Output the (X, Y) coordinate of the center of the cell containing the given text.  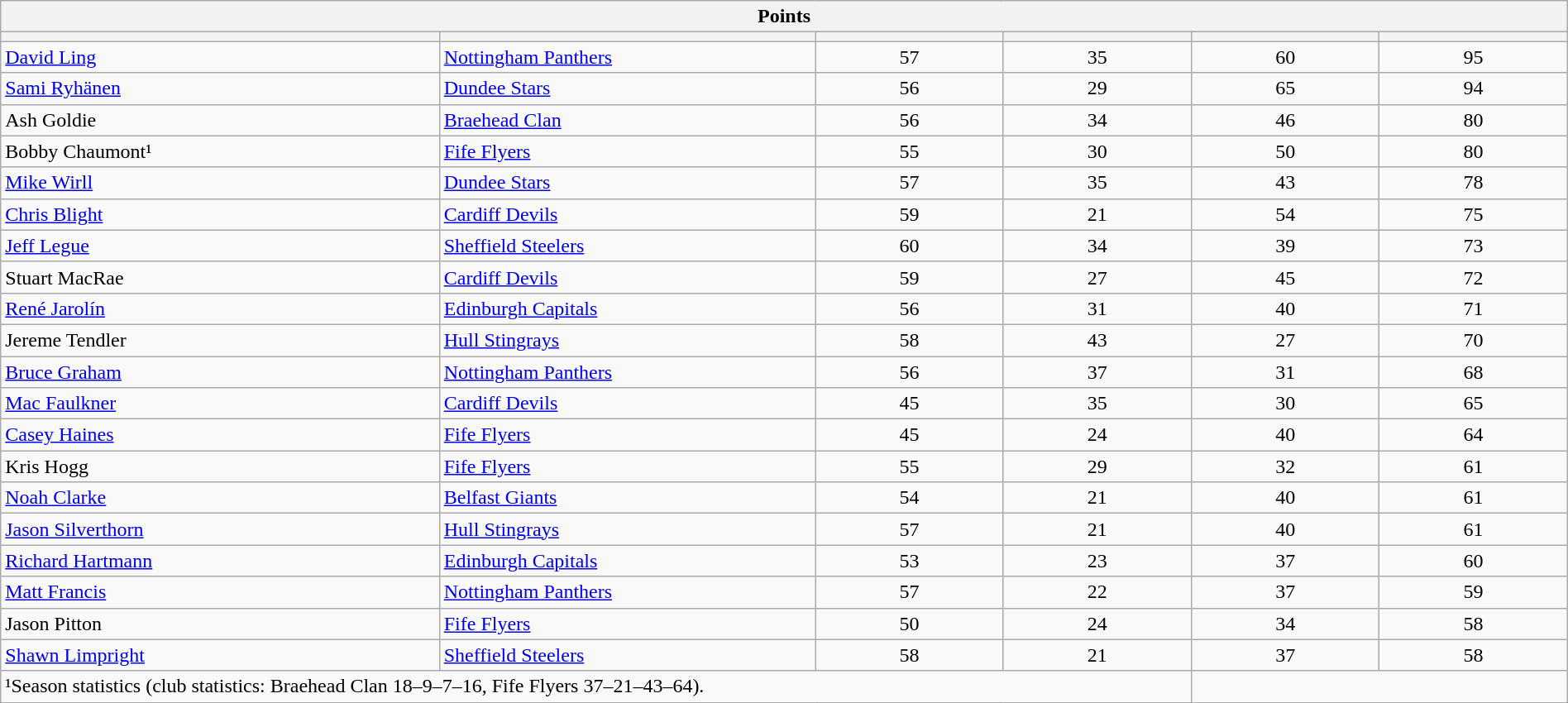
39 (1285, 246)
23 (1097, 561)
73 (1474, 246)
Mac Faulkner (220, 404)
Jeff Legue (220, 246)
94 (1474, 88)
95 (1474, 57)
Belfast Giants (627, 498)
Shawn Limpright (220, 655)
Braehead Clan (627, 120)
Sami Ryhänen (220, 88)
70 (1474, 340)
71 (1474, 308)
Chris Blight (220, 214)
75 (1474, 214)
68 (1474, 371)
46 (1285, 120)
22 (1097, 592)
Bobby Chaumont¹ (220, 151)
Stuart MacRae (220, 277)
Jereme Tendler (220, 340)
Richard Hartmann (220, 561)
Matt Francis (220, 592)
53 (910, 561)
René Jarolín (220, 308)
Ash Goldie (220, 120)
Kris Hogg (220, 466)
David Ling (220, 57)
Jason Pitton (220, 624)
Bruce Graham (220, 371)
64 (1474, 435)
Jason Silverthorn (220, 529)
78 (1474, 183)
¹Season statistics (club statistics: Braehead Clan 18–9–7–16, Fife Flyers 37–21–43–64). (596, 686)
72 (1474, 277)
Casey Haines (220, 435)
Mike Wirll (220, 183)
Noah Clarke (220, 498)
32 (1285, 466)
Points (784, 17)
